From the cell containing the given text, extract its center point as [x, y] coordinate. 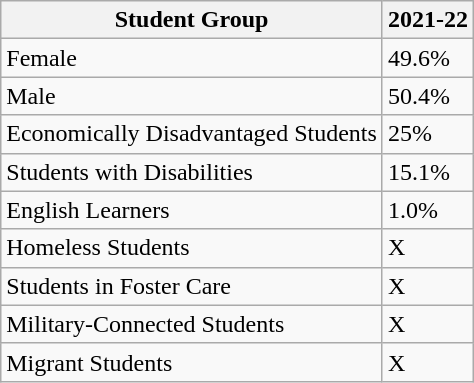
Economically Disadvantaged Students [192, 134]
Students in Foster Care [192, 286]
49.6% [428, 58]
1.0% [428, 210]
Homeless Students [192, 248]
2021-22 [428, 20]
Migrant Students [192, 362]
Students with Disabilities [192, 172]
Military-Connected Students [192, 324]
English Learners [192, 210]
50.4% [428, 96]
15.1% [428, 172]
Female [192, 58]
25% [428, 134]
Male [192, 96]
Student Group [192, 20]
